Locate the cell with the specified text and output its [X, Y] center coordinate. 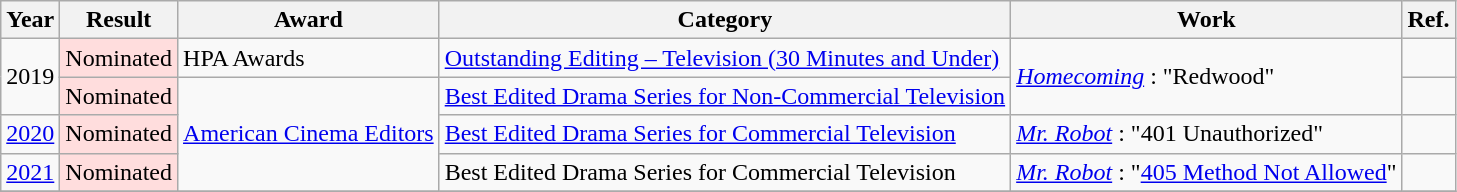
Mr. Robot : "401 Unauthorized" [1206, 134]
Category [724, 20]
Ref. [1428, 20]
American Cinema Editors [309, 134]
2020 [30, 134]
Work [1206, 20]
HPA Awards [309, 58]
2021 [30, 172]
Outstanding Editing – Television (30 Minutes and Under) [724, 58]
Award [309, 20]
Year [30, 20]
Best Edited Drama Series for Non-Commercial Television [724, 96]
Homecoming : "Redwood" [1206, 77]
Result [119, 20]
Mr. Robot : "405 Method Not Allowed" [1206, 172]
2019 [30, 77]
